Determine the (x, y) coordinate at the center of the cell enclosing the given text.  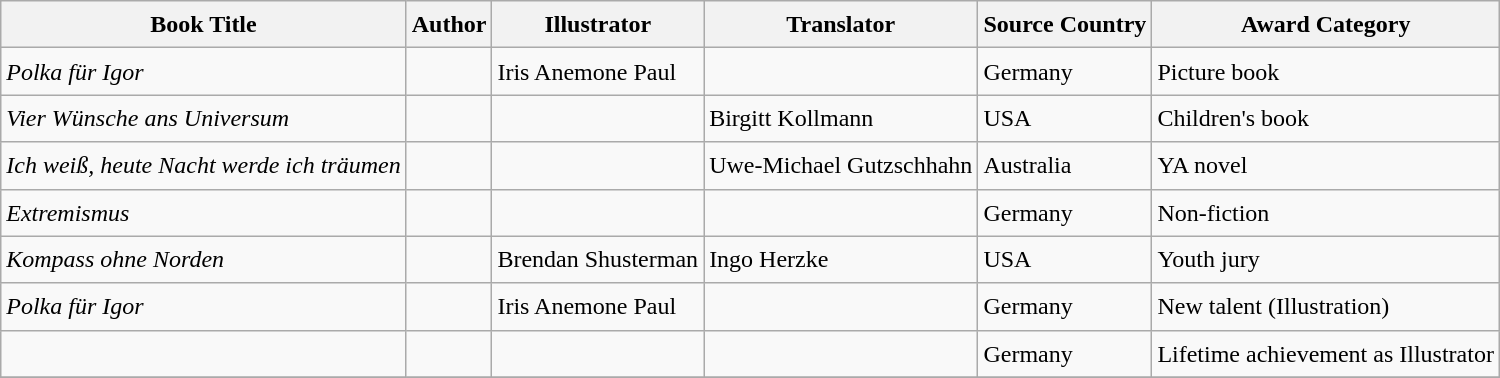
YA novel (1326, 166)
Brendan Shusterman (598, 260)
Australia (1065, 166)
New talent (Illustration) (1326, 306)
Author (449, 24)
Birgitt Kollmann (841, 118)
Book Title (204, 24)
Kompass ohne Norden (204, 260)
Extremismus (204, 212)
Vier Wünsche ans Universum (204, 118)
Uwe-Michael Gutzschhahn (841, 166)
Award Category (1326, 24)
Translator (841, 24)
Picture book (1326, 72)
Youth jury (1326, 260)
Children's book (1326, 118)
Ich weiß, heute Nacht werde ich träumen (204, 166)
Ingo Herzke (841, 260)
Non-fiction (1326, 212)
Illustrator (598, 24)
Lifetime achievement as Illustrator (1326, 354)
Source Country (1065, 24)
